Extract the [X, Y] coordinate from the center of the cell holding the provided text.  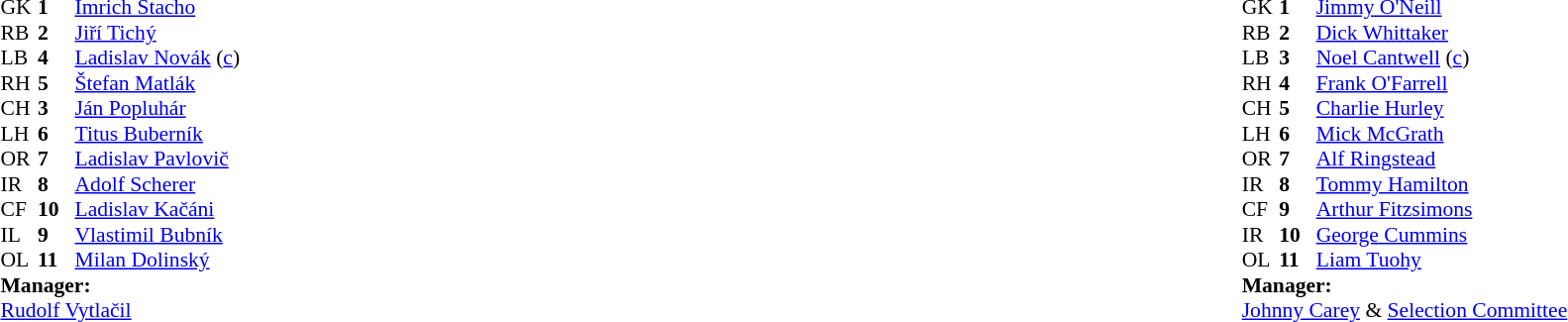
Titus Buberník [158, 134]
Liam Tuohy [1442, 261]
Ladislav Kačáni [158, 209]
Mick McGrath [1442, 134]
Arthur Fitzsimons [1442, 209]
Ladislav Novák (c) [158, 58]
Jiří Tichý [158, 33]
George Cummins [1442, 235]
Milan Dolinský [158, 261]
Štefan Matlák [158, 83]
Charlie Hurley [1442, 108]
Noel Cantwell (c) [1442, 58]
Ladislav Pavlovič [158, 160]
Alf Ringstead [1442, 160]
Ján Popluhár [158, 108]
Vlastimil Bubník [158, 235]
Dick Whittaker [1442, 33]
Tommy Hamilton [1442, 184]
IL [19, 235]
Adolf Scherer [158, 184]
Frank O'Farrell [1442, 83]
